From the cell containing the given text, extract its center point as [x, y] coordinate. 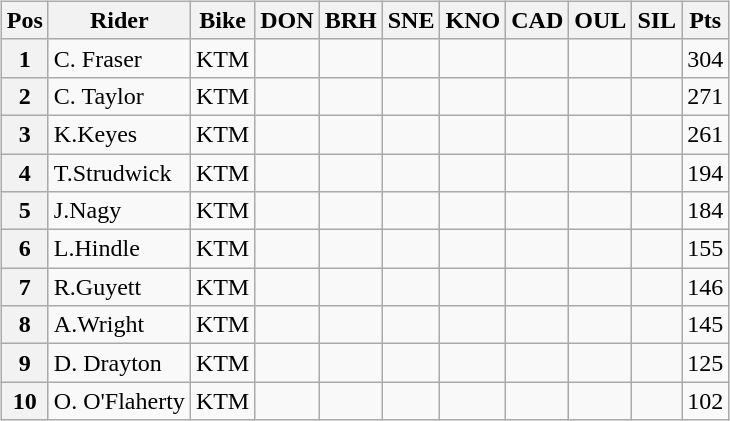
O. O'Flaherty [119, 401]
3 [24, 134]
102 [706, 401]
6 [24, 249]
261 [706, 134]
146 [706, 287]
Pts [706, 20]
184 [706, 211]
Pos [24, 20]
10 [24, 401]
C. Taylor [119, 96]
271 [706, 96]
C. Fraser [119, 58]
CAD [538, 20]
7 [24, 287]
DON [287, 20]
A.Wright [119, 325]
T.Strudwick [119, 173]
194 [706, 173]
K.Keyes [119, 134]
1 [24, 58]
125 [706, 363]
SIL [657, 20]
BRH [350, 20]
OUL [600, 20]
R.Guyett [119, 287]
Rider [119, 20]
5 [24, 211]
155 [706, 249]
145 [706, 325]
2 [24, 96]
L.Hindle [119, 249]
SNE [411, 20]
Bike [222, 20]
J.Nagy [119, 211]
9 [24, 363]
8 [24, 325]
304 [706, 58]
4 [24, 173]
D. Drayton [119, 363]
KNO [473, 20]
